Detect which cell encompasses the target text, then output its [X, Y] center coordinate. 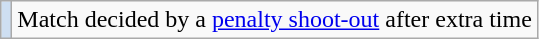
Match decided by a penalty shoot-out after extra time [275, 20]
